Pinpoint the cell where the given text exists, returning its (x, y) midpoint coordinate. 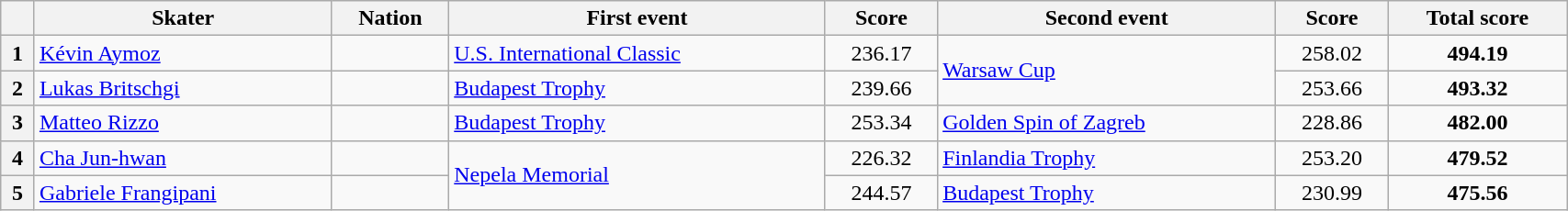
Warsaw Cup (1107, 71)
5 (18, 193)
First event (637, 18)
258.02 (1332, 53)
1 (18, 53)
239.66 (881, 88)
482.00 (1477, 123)
2 (18, 88)
Finlandia Trophy (1107, 158)
Second event (1107, 18)
Kévin Aymoz (183, 53)
228.86 (1332, 123)
Nation (390, 18)
244.57 (881, 193)
493.32 (1477, 88)
Matteo Rizzo (183, 123)
494.19 (1477, 53)
253.34 (881, 123)
Gabriele Frangipani (183, 193)
Lukas Britschgi (183, 88)
4 (18, 158)
226.32 (881, 158)
Total score (1477, 18)
Cha Jun-hwan (183, 158)
479.52 (1477, 158)
Nepela Memorial (637, 175)
475.56 (1477, 193)
253.66 (1332, 88)
Golden Spin of Zagreb (1107, 123)
236.17 (881, 53)
Skater (183, 18)
U.S. International Classic (637, 53)
230.99 (1332, 193)
3 (18, 123)
253.20 (1332, 158)
